Scan for the cell matching the given text and deliver its [X, Y] coordinate at center. 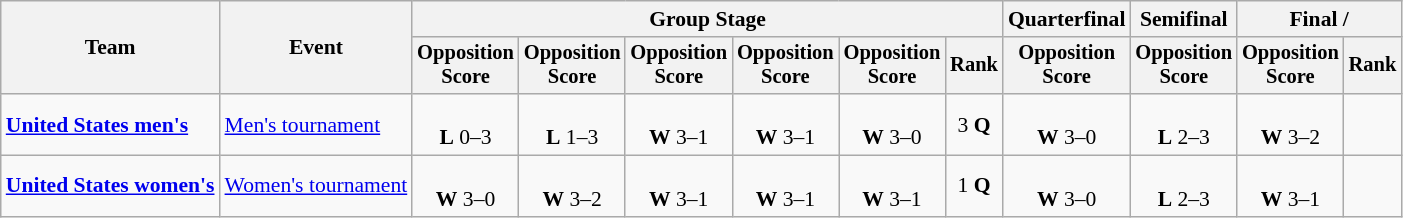
Final / [1319, 19]
L 1–3 [572, 124]
L 0–3 [466, 124]
Team [110, 48]
Group Stage [708, 19]
3 Q [974, 124]
Event [316, 48]
Quarterfinal [1067, 19]
Semifinal [1184, 19]
Women's tournament [316, 186]
United States men's [110, 124]
1 Q [974, 186]
Men's tournament [316, 124]
United States women's [110, 186]
